Locate the cell with the specified text and output its (X, Y) center coordinate. 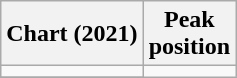
Chart (2021) (72, 34)
Peakposition (189, 34)
